Provide the (X, Y) coordinate of the cell's center where the given text is located.  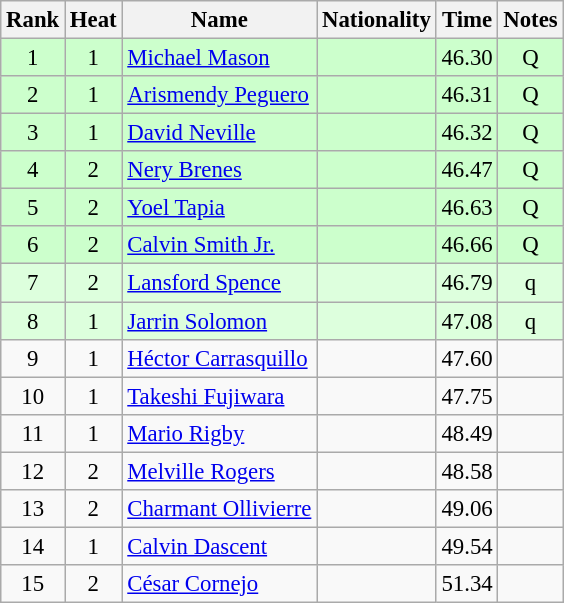
Melville Rogers (220, 471)
46.47 (467, 170)
9 (33, 358)
12 (33, 471)
Notes (530, 20)
Héctor Carrasquillo (220, 358)
4 (33, 170)
46.30 (467, 58)
11 (33, 433)
48.58 (467, 471)
13 (33, 509)
Charmant Ollivierre (220, 509)
8 (33, 321)
Time (467, 20)
Arismendy Peguero (220, 95)
15 (33, 584)
49.06 (467, 509)
10 (33, 396)
48.49 (467, 433)
Jarrin Solomon (220, 321)
Mario Rigby (220, 433)
49.54 (467, 546)
Nationality (376, 20)
47.60 (467, 358)
Takeshi Fujiwara (220, 396)
47.75 (467, 396)
5 (33, 208)
Name (220, 20)
Nery Brenes (220, 170)
6 (33, 245)
46.66 (467, 245)
Rank (33, 20)
47.08 (467, 321)
14 (33, 546)
David Neville (220, 133)
7 (33, 283)
Yoel Tapia (220, 208)
Calvin Dascent (220, 546)
3 (33, 133)
46.31 (467, 95)
Calvin Smith Jr. (220, 245)
Michael Mason (220, 58)
51.34 (467, 584)
46.63 (467, 208)
Lansford Spence (220, 283)
46.79 (467, 283)
Heat (94, 20)
César Cornejo (220, 584)
46.32 (467, 133)
